Search for the cell housing the specified text and yield its (x, y) center coordinate. 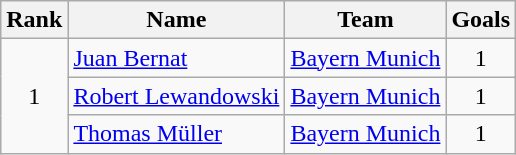
Juan Bernat (176, 58)
Goals (481, 20)
Robert Lewandowski (176, 96)
Thomas Müller (176, 134)
Team (366, 20)
Name (176, 20)
Rank (34, 20)
